Locate the cell with the specified text and output its [X, Y] center coordinate. 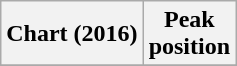
Chart (2016) [72, 34]
Peakposition [189, 34]
